Output the (X, Y) coordinate of the center of the cell containing the given text.  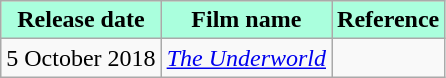
Release date (81, 20)
Film name (246, 20)
The Underworld (246, 58)
Reference (388, 20)
5 October 2018 (81, 58)
